Return the (x, y) coordinate for the center point of the cell that contains the specified text.  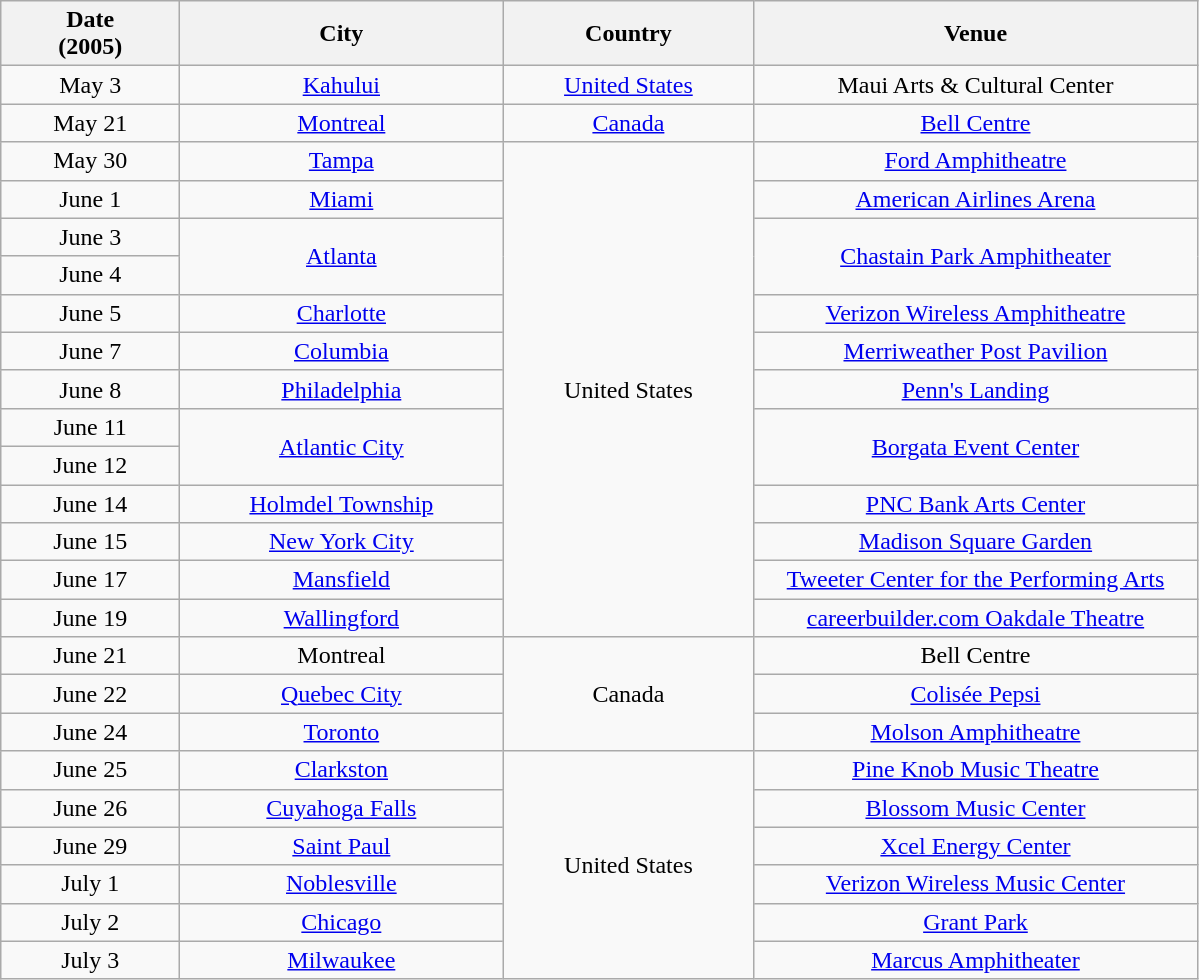
Saint Paul (342, 846)
New York City (342, 542)
Atlantic City (342, 446)
Noblesville (342, 884)
Grant Park (976, 922)
Madison Square Garden (976, 542)
June 3 (90, 237)
June 21 (90, 656)
June 17 (90, 580)
June 4 (90, 275)
May 3 (90, 85)
June 15 (90, 542)
Mansfield (342, 580)
Ford Amphitheatre (976, 161)
American Airlines Arena (976, 199)
Tweeter Center for the Performing Arts (976, 580)
Kahului (342, 85)
May 21 (90, 123)
Verizon Wireless Amphitheatre (976, 313)
Wallingford (342, 618)
Chastain Park Amphitheater (976, 256)
Cuyahoga Falls (342, 808)
June 5 (90, 313)
Blossom Music Center (976, 808)
June 14 (90, 503)
Verizon Wireless Music Center (976, 884)
Merriweather Post Pavilion (976, 351)
Molson Amphitheatre (976, 732)
Marcus Amphitheater (976, 960)
Clarkston (342, 770)
June 1 (90, 199)
June 12 (90, 465)
June 8 (90, 389)
Atlanta (342, 256)
Milwaukee (342, 960)
Penn's Landing (976, 389)
June 26 (90, 808)
PNC Bank Arts Center (976, 503)
June 19 (90, 618)
Venue (976, 34)
Xcel Energy Center (976, 846)
June 11 (90, 427)
July 3 (90, 960)
Colisée Pepsi (976, 694)
July 1 (90, 884)
Holmdel Township (342, 503)
June 24 (90, 732)
Philadelphia (342, 389)
Country (628, 34)
Chicago (342, 922)
careerbuilder.com Oakdale Theatre (976, 618)
Borgata Event Center (976, 446)
Toronto (342, 732)
Pine Knob Music Theatre (976, 770)
City (342, 34)
June 29 (90, 846)
June 22 (90, 694)
Columbia (342, 351)
Maui Arts & Cultural Center (976, 85)
May 30 (90, 161)
June 25 (90, 770)
Charlotte (342, 313)
June 7 (90, 351)
Miami (342, 199)
Quebec City (342, 694)
Date(2005) (90, 34)
Tampa (342, 161)
July 2 (90, 922)
